Determine the (x, y) coordinate at the center of the cell enclosing the given text.  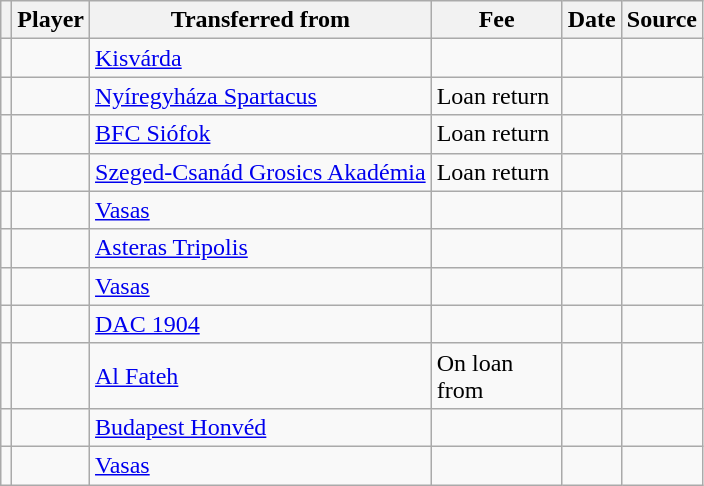
Transferred from (261, 20)
Budapest Honvéd (261, 427)
Al Fateh (261, 376)
BFC Siófok (261, 134)
Asteras Tripolis (261, 248)
Player (51, 20)
Kisvárda (261, 58)
Nyíregyháza Spartacus (261, 96)
Fee (496, 20)
Szeged-Csanád Grosics Akadémia (261, 172)
DAC 1904 (261, 324)
Date (592, 20)
On loan from (496, 376)
Source (662, 20)
